Capture the cell that displays the provided text and extract its (X, Y) central coordinate. 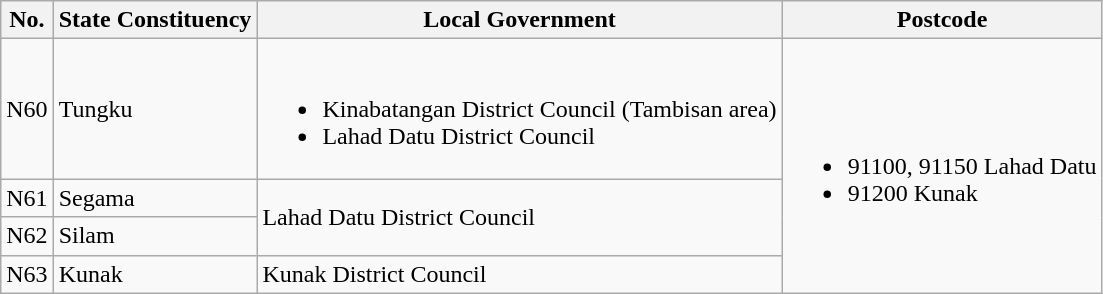
State Constituency (155, 20)
Kinabatangan District Council (Tambisan area)Lahad Datu District Council (520, 109)
N63 (27, 274)
Postcode (942, 20)
Local Government (520, 20)
N61 (27, 198)
91100, 91150 Lahad Datu91200 Kunak (942, 166)
N62 (27, 236)
Segama (155, 198)
N60 (27, 109)
Silam (155, 236)
Tungku (155, 109)
Kunak District Council (520, 274)
Lahad Datu District Council (520, 217)
No. (27, 20)
Kunak (155, 274)
